Locate the cell with the specified text and output its (x, y) center coordinate. 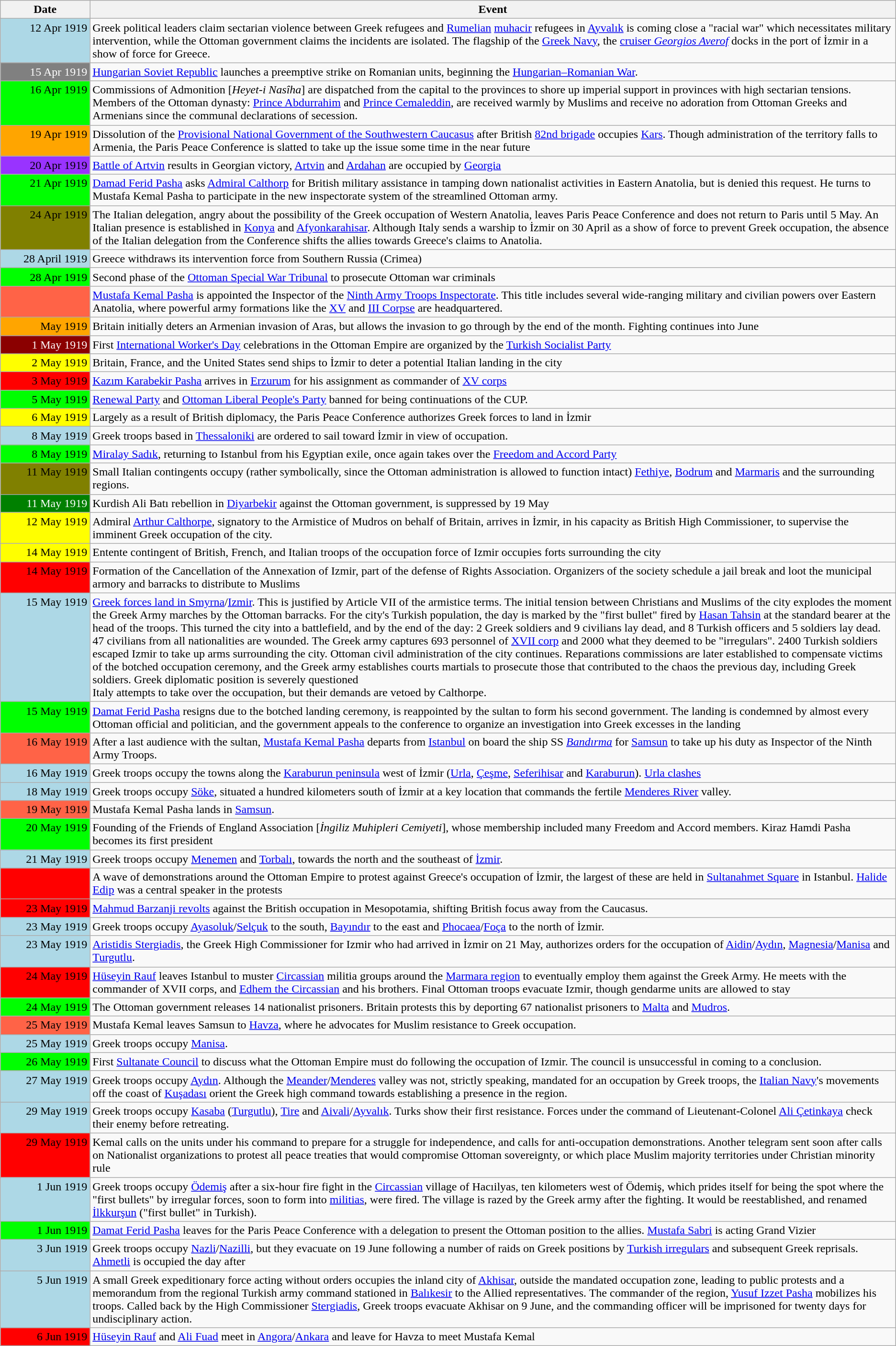
Greek troops occupy Söke, situated a hundred kilometers south of İzmir at a key location that commands the fertile Menderes River valley. (493, 792)
20 Apr 1919 (45, 165)
First International Worker's Day celebrations in the Ottoman Empire are organized by the Turkish Socialist Party (493, 344)
Kazım Karabekir Pasha arrives in Erzurum for his assignment as commander of XV corps (493, 381)
1 May 1919 (45, 344)
16 Apr 1919 (45, 103)
18 May 1919 (45, 792)
12 May 1919 (45, 528)
15 Apr 1919 (45, 72)
5 Jun 1919 (45, 1300)
5 May 1919 (45, 399)
Mustafa Kemal Pasha lands in Samsun. (493, 810)
19 Apr 1919 (45, 141)
27 May 1919 (45, 1086)
20 May 1919 (45, 834)
6 Jun 1919 (45, 1337)
Hüseyin Rauf and Ali Fuad meet in Angora/Ankara and leave for Havza to meet Mustafa Kemal (493, 1337)
Renewal Party and Ottoman Liberal People's Party banned for being continuations of the CUP. (493, 399)
Greek troops occupy the towns along the Karaburun peninsula west of İzmir (Urla, Çeşme, Seferihisar and Karaburun). Urla clashes (493, 773)
Kurdish Ali Batı rebellion in Diyarbekir against the Ottoman government, is suppressed by 19 May (493, 503)
Hungarian Soviet Republic launches a preemptive strike on Romanian units, beginning the Hungarian–Romanian War. (493, 72)
2 May 1919 (45, 363)
Event (493, 10)
Britain, France, and the United States send ships to İzmir to deter a potential Italian landing in the city (493, 363)
Battle of Artvin results in Georgian victory, Artvin and Ardahan are occupied by Georgia (493, 165)
Greek troops occupy Ayasoluk/Selçuk to the south, Bayındır to the east and Phocaea/Foça to the north of İzmir. (493, 927)
19 May 1919 (45, 810)
Britain initially deters an Armenian invasion of Aras, but allows the invasion to go through by the end of the month. Fighting continues into June (493, 326)
The Ottoman government releases 14 nationalist prisoners. Britain protests this by deporting 67 nationalist prisoners to Malta and Mudros. (493, 1007)
Largely as a result of British diplomacy, the Paris Peace Conference authorizes Greek forces to land in İzmir (493, 418)
May 1919 (45, 326)
Entente contingent of British, French, and Italian troops of the occupation force of Izmir occupies forts surrounding the city (493, 553)
28 April 1919 (45, 259)
Second phase of the Ottoman Special War Tribunal to prosecute Ottoman war criminals (493, 277)
Greece withdraws its intervention force from Southern Russia (Crimea) (493, 259)
21 Apr 1919 (45, 190)
Miralay Sadık, returning to Istanbul from his Egyptian exile, once again takes over the Freedom and Accord Party (493, 454)
28 Apr 1919 (45, 277)
Mustafa Kemal leaves Samsun to Havza, where he advocates for Muslim resistance to Greek occupation. (493, 1025)
Greek troops occupy Manisa. (493, 1043)
12 Apr 1919 (45, 41)
Greek troops based in Thessaloniki are ordered to sail toward İzmir in view of occupation. (493, 436)
Greek troops occupy Menemen and Torbalı, towards the north and the southeast of İzmir. (493, 859)
Date (45, 10)
21 May 1919 (45, 859)
3 May 1919 (45, 381)
24 Apr 1919 (45, 227)
26 May 1919 (45, 1062)
6 May 1919 (45, 418)
3 Jun 1919 (45, 1256)
Mahmud Barzanji revolts against the British occupation in Mesopotamia, shifting British focus away from the Caucasus. (493, 908)
